Search for the cell housing the specified text and yield its [x, y] center coordinate. 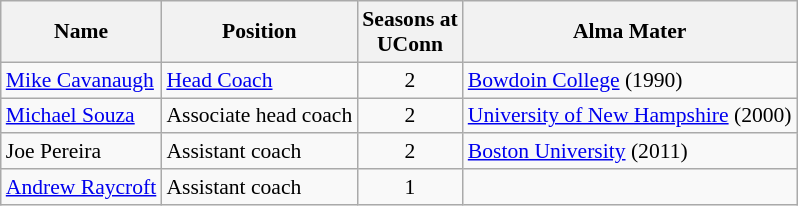
Position [259, 32]
Michael Souza [82, 116]
Alma Mater [630, 32]
Head Coach [259, 80]
Andrew Raycroft [82, 187]
Bowdoin College (1990) [630, 80]
Associate head coach [259, 116]
Name [82, 32]
University of New Hampshire (2000) [630, 116]
Boston University (2011) [630, 152]
Mike Cavanaugh [82, 80]
Seasons atUConn [410, 32]
1 [410, 187]
Joe Pereira [82, 152]
